Return [X, Y] of the center of cell containing provided text 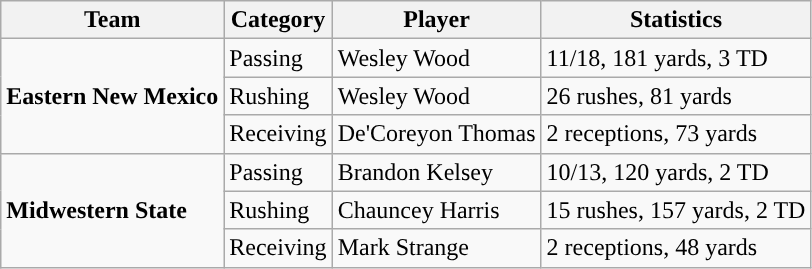
10/13, 120 yards, 2 TD [676, 172]
De'Coreyon Thomas [436, 134]
2 receptions, 48 yards [676, 248]
11/18, 181 yards, 3 TD [676, 58]
Chauncey Harris [436, 210]
2 receptions, 73 yards [676, 134]
Statistics [676, 20]
Player [436, 20]
Mark Strange [436, 248]
Midwestern State [112, 210]
Category [278, 20]
Team [112, 20]
Eastern New Mexico [112, 96]
Brandon Kelsey [436, 172]
26 rushes, 81 yards [676, 96]
15 rushes, 157 yards, 2 TD [676, 210]
